Return the (X, Y) coordinate for the center point of the cell that contains the specified text.  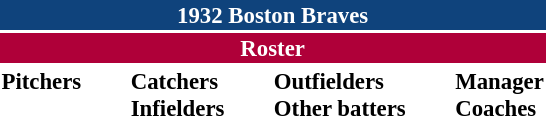
Roster (272, 48)
1932 Boston Braves (272, 15)
